Provide the (X, Y) coordinate of the cell's center where the given text is located.  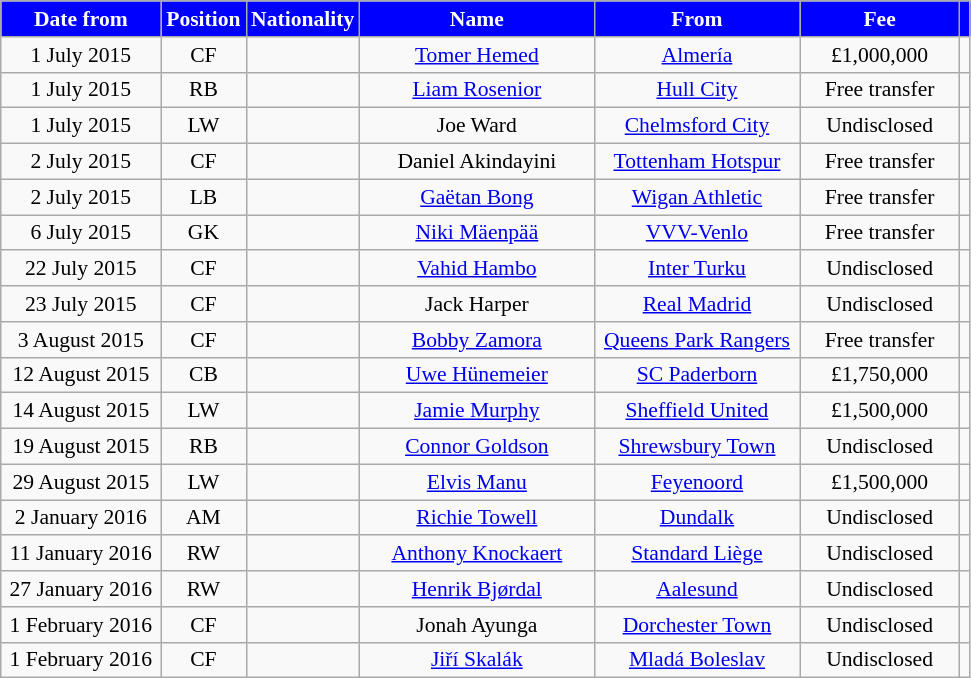
£1,750,000 (880, 375)
Vahid Hambo (476, 269)
SC Paderborn (696, 375)
Fee (880, 19)
Daniel Akindayini (476, 162)
29 August 2015 (81, 482)
Wigan Athletic (696, 197)
Dundalk (696, 518)
23 July 2015 (81, 304)
Jiří Skalák (476, 660)
AM (204, 518)
Date from (81, 19)
Queens Park Rangers (696, 340)
Chelmsford City (696, 126)
Liam Rosenior (476, 90)
2 January 2016 (81, 518)
CB (204, 375)
14 August 2015 (81, 411)
Nationality (302, 19)
From (696, 19)
Tomer Hemed (476, 55)
Richie Towell (476, 518)
Jamie Murphy (476, 411)
Position (204, 19)
22 July 2015 (81, 269)
Niki Mäenpää (476, 233)
Real Madrid (696, 304)
Feyenoord (696, 482)
19 August 2015 (81, 447)
3 August 2015 (81, 340)
VVV-Venlo (696, 233)
Henrik Bjørdal (476, 589)
Elvis Manu (476, 482)
Jack Harper (476, 304)
Mladá Boleslav (696, 660)
Uwe Hünemeier (476, 375)
LB (204, 197)
Gaëtan Bong (476, 197)
Connor Goldson (476, 447)
Tottenham Hotspur (696, 162)
11 January 2016 (81, 554)
Shrewsbury Town (696, 447)
Joe Ward (476, 126)
Aalesund (696, 589)
GK (204, 233)
12 August 2015 (81, 375)
£1,000,000 (880, 55)
Bobby Zamora (476, 340)
Dorchester Town (696, 625)
Anthony Knockaert (476, 554)
Sheffield United (696, 411)
Almería (696, 55)
Jonah Ayunga (476, 625)
Inter Turku (696, 269)
Hull City (696, 90)
6 July 2015 (81, 233)
Standard Liège (696, 554)
27 January 2016 (81, 589)
Name (476, 19)
